Extract the (X, Y) coordinate from the center of the cell holding the provided text.  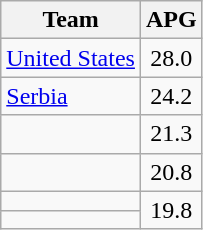
24.2 (171, 96)
Serbia (71, 96)
Team (71, 20)
19.8 (171, 210)
28.0 (171, 58)
20.8 (171, 172)
APG (171, 20)
21.3 (171, 134)
United States (71, 58)
